Return (X, Y) of the center of cell containing provided text 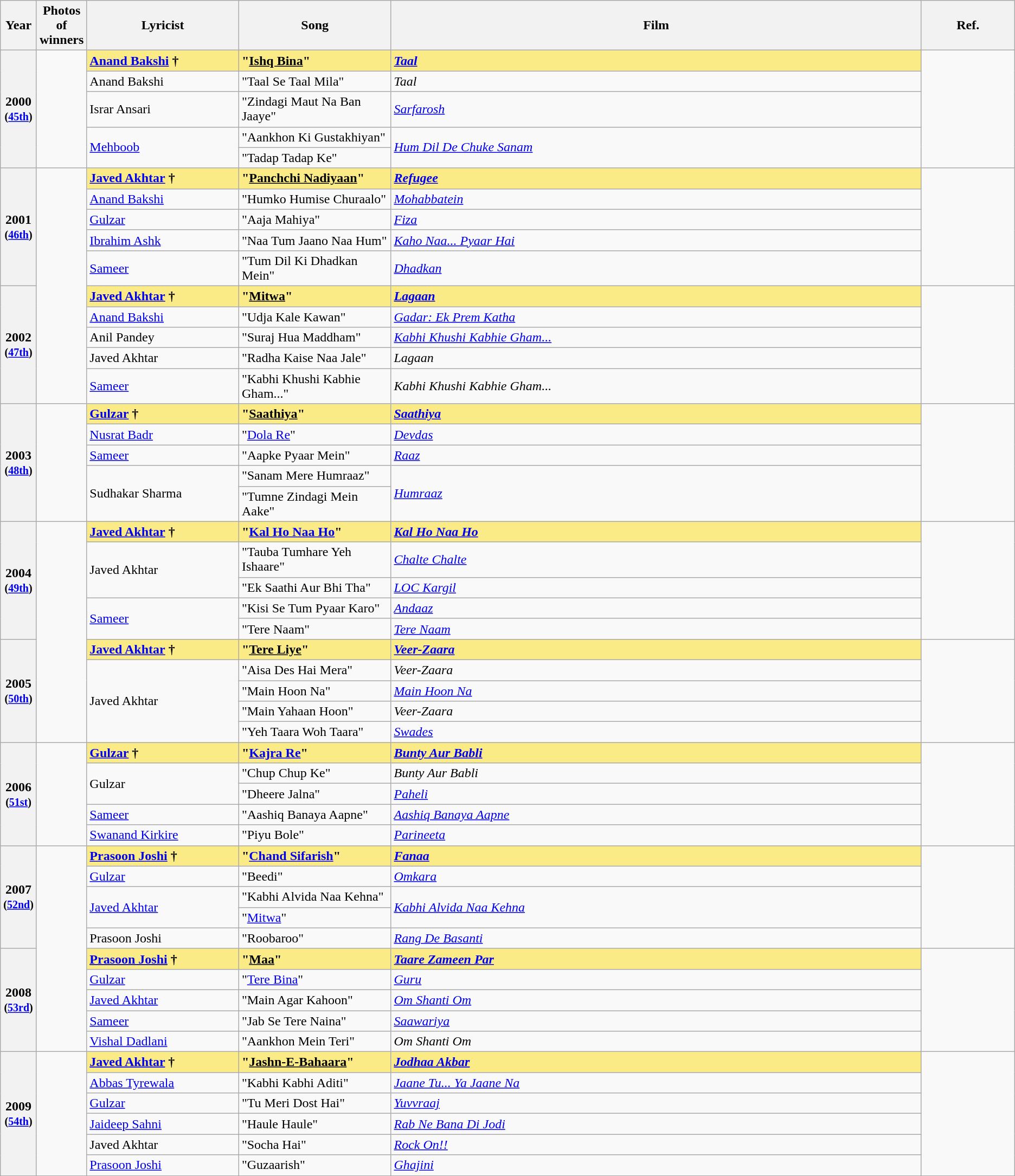
"Tadap Tadap Ke" (314, 158)
"Maa" (314, 959)
Swanand Kirkire (163, 835)
LOC Kargil (656, 587)
Parineeta (656, 835)
"Roobaroo" (314, 938)
Nusrat Badr (163, 435)
"Humko Humise Churaalo" (314, 199)
"Tere Bina" (314, 979)
Tere Naam (656, 629)
"Haule Haule" (314, 1124)
Humraaz (656, 493)
"Aankhon Mein Teri" (314, 1042)
"Radha Kaise Naa Jale" (314, 358)
"Aisa Des Hai Mera" (314, 670)
"Jab Se Tere Naina" (314, 1020)
Rock On!! (656, 1145)
2001(46th) (18, 227)
Anand Bakshi † (163, 61)
2006(51st) (18, 794)
"Naa Tum Jaano Naa Hum" (314, 240)
Vishal Dadlani (163, 1042)
"Panchchi Nadiyaan" (314, 178)
"Beedi" (314, 876)
"Taal Se Taal Mila" (314, 81)
Kabhi Alvida Naa Kehna (656, 907)
Devdas (656, 435)
"Sanam Mere Humraaz" (314, 476)
2004(49th) (18, 580)
Rang De Basanti (656, 938)
Kal Ho Naa Ho (656, 532)
Omkara (656, 876)
"Kabhi Kabhi Aditi" (314, 1083)
Mohabbatein (656, 199)
Photos of winners (61, 25)
Israr Ansari (163, 109)
"Tumne Zindagi Mein Aake" (314, 504)
Refugee (656, 178)
"Dheere Jalna" (314, 794)
Ghajini (656, 1165)
"Kisi Se Tum Pyaar Karo" (314, 608)
"Tere Naam" (314, 629)
2002(47th) (18, 345)
"Chand Sifarish" (314, 856)
"Dola Re" (314, 435)
Aashiq Banaya Aapne (656, 815)
"Kal Ho Naa Ho" (314, 532)
Lyricist (163, 25)
"Udja Kale Kawan" (314, 317)
Paheli (656, 794)
"Aapke Pyaar Mein" (314, 455)
Mehboob (163, 147)
Film (656, 25)
Ref. (968, 25)
2000(45th) (18, 109)
Andaaz (656, 608)
Sudhakar Sharma (163, 493)
Yuvvraaj (656, 1103)
"Aaja Mahiya" (314, 219)
"Aankhon Ki Gustakhiyan" (314, 137)
"Main Yahaan Hoon" (314, 712)
Swades (656, 732)
Jaideep Sahni (163, 1124)
2009(54th) (18, 1114)
"Tu Meri Dost Hai" (314, 1103)
Dhadkan (656, 268)
"Zindagi Maut Na Ban Jaaye" (314, 109)
"Aashiq Banaya Aapne" (314, 815)
Hum Dil De Chuke Sanam (656, 147)
Rab Ne Bana Di Jodi (656, 1124)
"Guzaarish" (314, 1165)
"Kabhi Alvida Naa Kehna" (314, 897)
Fiza (656, 219)
"Kabhi Khushi Kabhie Gham..." (314, 386)
Raaz (656, 455)
Taare Zameen Par (656, 959)
"Jashn-E-Bahaara" (314, 1062)
Song (314, 25)
"Tum Dil Ki Dhadkan Mein" (314, 268)
Main Hoon Na (656, 691)
"Ishq Bina" (314, 61)
"Socha Hai" (314, 1145)
Sarfarosh (656, 109)
"Chup Chup Ke" (314, 773)
Abbas Tyrewala (163, 1083)
Saawariya (656, 1020)
Chalte Chalte (656, 559)
Jaane Tu... Ya Jaane Na (656, 1083)
Guru (656, 979)
Saathiya (656, 414)
Ibrahim Ashk (163, 240)
2005(50th) (18, 690)
"Ek Saathi Aur Bhi Tha" (314, 587)
Kaho Naa... Pyaar Hai (656, 240)
"Main Agar Kahoon" (314, 1000)
"Main Hoon Na" (314, 691)
Year (18, 25)
"Yeh Taara Woh Taara" (314, 732)
"Suraj Hua Maddham" (314, 338)
2007(52nd) (18, 897)
Fanaa (656, 856)
2008(53rd) (18, 1000)
Jodhaa Akbar (656, 1062)
2003(48th) (18, 463)
Gadar: Ek Prem Katha (656, 317)
"Tere Liye" (314, 649)
Anil Pandey (163, 338)
"Kajra Re" (314, 753)
"Piyu Bole" (314, 835)
"Tauba Tumhare Yeh Ishaare" (314, 559)
"Saathiya" (314, 414)
